Pinpoint the cell where the given text exists, returning its (X, Y) midpoint coordinate. 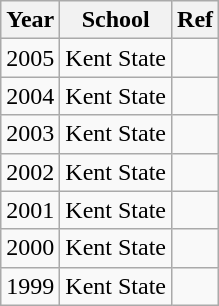
2005 (30, 58)
2004 (30, 96)
Year (30, 20)
Ref (196, 20)
1999 (30, 286)
2001 (30, 210)
2002 (30, 172)
2003 (30, 134)
2000 (30, 248)
School (116, 20)
